Find where the given text appears and provide that cell's center as (X, Y) coordinate. 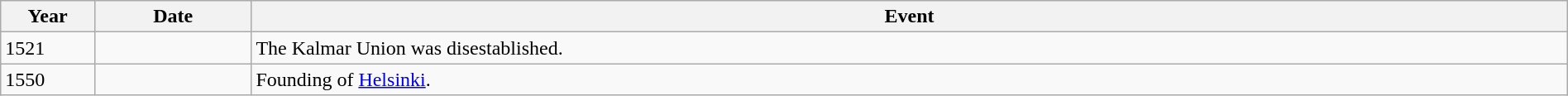
Year (48, 17)
Date (172, 17)
Founding of Helsinki. (910, 79)
Event (910, 17)
1550 (48, 79)
The Kalmar Union was disestablished. (910, 48)
1521 (48, 48)
